Output the (x, y) coordinate of the center of the cell containing the given text.  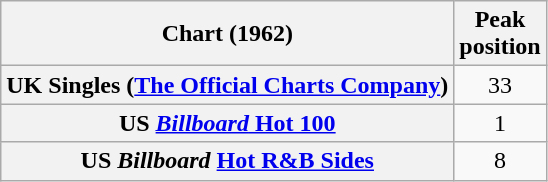
US Billboard Hot 100 (228, 123)
Peakposition (500, 34)
8 (500, 161)
Chart (1962) (228, 34)
33 (500, 85)
1 (500, 123)
US Billboard Hot R&B Sides (228, 161)
UK Singles (The Official Charts Company) (228, 85)
